Capture the cell that displays the provided text and extract its [X, Y] central coordinate. 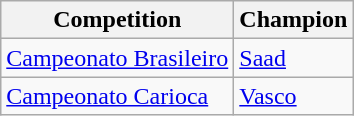
Vasco [294, 96]
Campeonato Carioca [118, 96]
Champion [294, 20]
Competition [118, 20]
Saad [294, 58]
Campeonato Brasileiro [118, 58]
